Output the [x, y] coordinate of the center of the cell containing the given text.  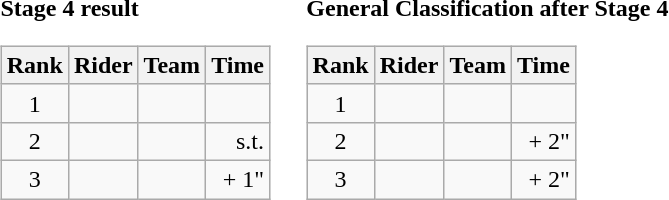
+ 1" [238, 179]
s.t. [238, 141]
